Scan for the cell matching the given text and deliver its (X, Y) coordinate at center. 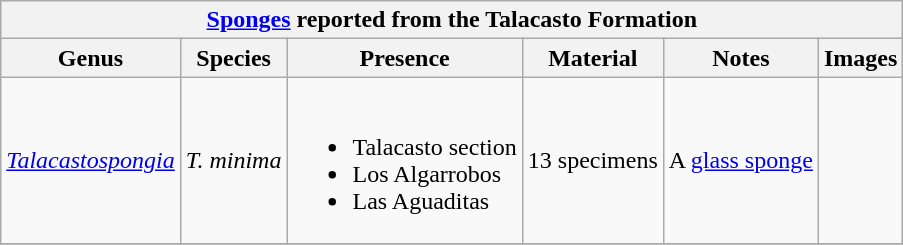
Talacastospongia (91, 160)
Material (592, 58)
T. minima (234, 160)
Species (234, 58)
13 specimens (592, 160)
Talacasto sectionLos AlgarrobosLas Aguaditas (404, 160)
Genus (91, 58)
Presence (404, 58)
Images (860, 58)
A glass sponge (740, 160)
Notes (740, 58)
Sponges reported from the Talacasto Formation (452, 20)
